Determine the (X, Y) coordinate at the center of the cell enclosing the given text.  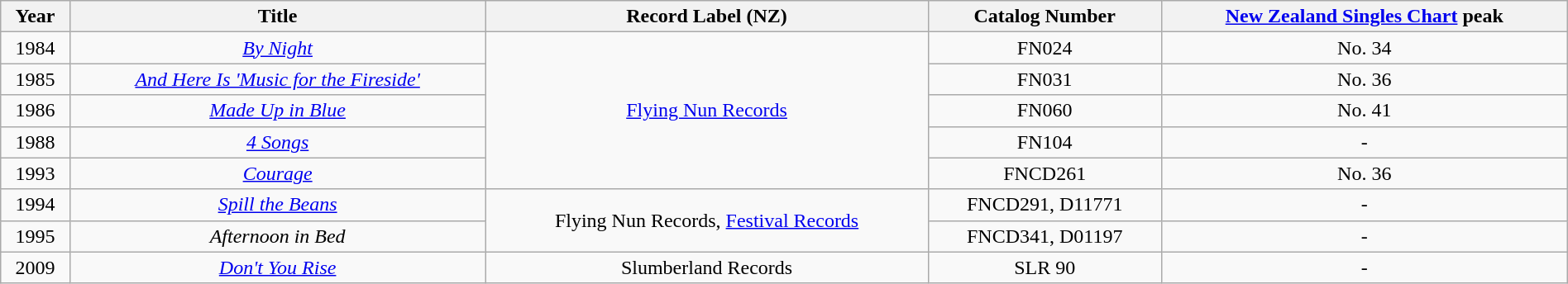
1994 (36, 205)
1993 (36, 173)
Year (36, 17)
Catalog Number (1045, 17)
SLR 90 (1045, 267)
FN104 (1045, 142)
4 Songs (278, 142)
Slumberland Records (706, 267)
Flying Nun Records, Festival Records (706, 220)
1985 (36, 79)
Made Up in Blue (278, 111)
FN031 (1045, 79)
FNCD291, D11771 (1045, 205)
Flying Nun Records (706, 111)
FN024 (1045, 48)
No. 34 (1365, 48)
Courage (278, 173)
1988 (36, 142)
No. 41 (1365, 111)
1984 (36, 48)
2009 (36, 267)
Spill the Beans (278, 205)
FN060 (1045, 111)
Afternoon in Bed (278, 236)
FNCD341, D01197 (1045, 236)
And Here Is 'Music for the Fireside' (278, 79)
1986 (36, 111)
Title (278, 17)
1995 (36, 236)
By Night (278, 48)
New Zealand Singles Chart peak (1365, 17)
Record Label (NZ) (706, 17)
Don't You Rise (278, 267)
FNCD261 (1045, 173)
